Extract the (X, Y) coordinate from the center of the cell holding the provided text.  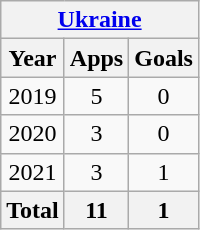
Year (33, 58)
Ukraine (100, 20)
Goals (164, 58)
Apps (96, 58)
Total (33, 210)
2020 (33, 134)
2021 (33, 172)
5 (96, 96)
11 (96, 210)
2019 (33, 96)
